Identify which cell holds the provided text, then report its [X, Y] central coordinate. 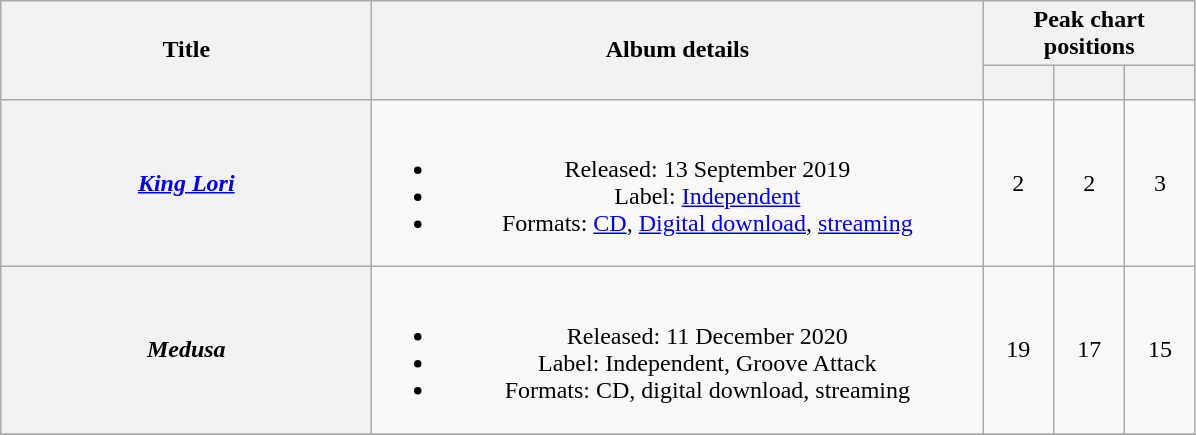
Title [186, 50]
Released: 11 December 2020Label: Independent, Groove AttackFormats: CD, digital download, streaming [678, 350]
Medusa [186, 350]
3 [1160, 182]
19 [1018, 350]
King Lori [186, 182]
Album details [678, 50]
Released: 13 September 2019Label: IndependentFormats: CD, Digital download, streaming [678, 182]
17 [1090, 350]
Peak chart positions [1090, 34]
15 [1160, 350]
